For the text-containing cell, return its midpoint in (X, Y) coordinate format. 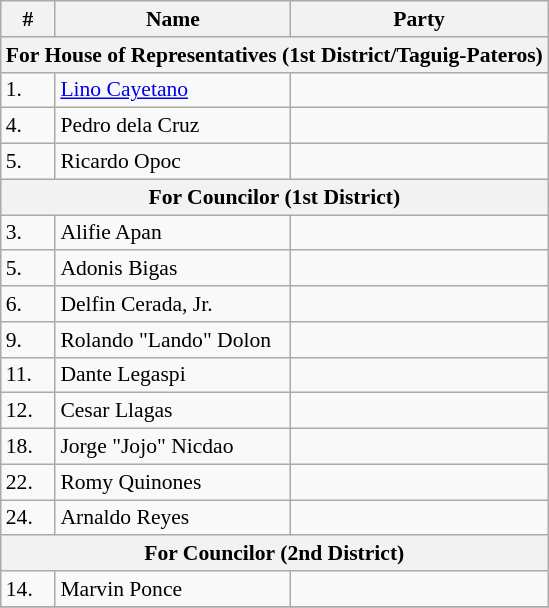
Ricardo Opoc (172, 162)
Name (172, 19)
Party (418, 19)
Marvin Ponce (172, 589)
For Councilor (2nd District) (274, 554)
# (28, 19)
3. (28, 233)
9. (28, 340)
Adonis Bigas (172, 269)
Alifie Apan (172, 233)
Cesar Llagas (172, 411)
12. (28, 411)
Arnaldo Reyes (172, 518)
For Councilor (1st District) (274, 197)
Romy Quinones (172, 482)
1. (28, 90)
24. (28, 518)
Lino Cayetano (172, 90)
Dante Legaspi (172, 375)
Rolando "Lando" Dolon (172, 340)
6. (28, 304)
18. (28, 447)
For House of Representatives (1st District/Taguig-Pateros) (274, 55)
22. (28, 482)
11. (28, 375)
Pedro dela Cruz (172, 126)
Jorge "Jojo" Nicdao (172, 447)
Delfin Cerada, Jr. (172, 304)
4. (28, 126)
14. (28, 589)
